Search for the cell housing the specified text and yield its (X, Y) center coordinate. 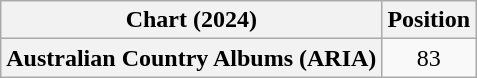
83 (429, 58)
Australian Country Albums (ARIA) (192, 58)
Chart (2024) (192, 20)
Position (429, 20)
